Extract the (x, y) coordinate from the center of the cell holding the provided text.  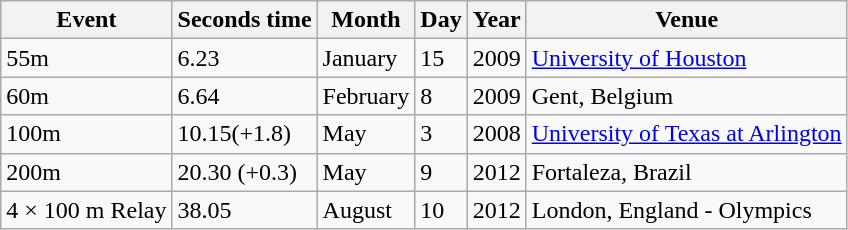
August (366, 210)
6.23 (244, 58)
15 (441, 58)
Year (496, 20)
60m (86, 96)
38.05 (244, 210)
University of Houston (686, 58)
3 (441, 134)
Fortaleza, Brazil (686, 172)
Gent, Belgium (686, 96)
London, England - Olympics (686, 210)
January (366, 58)
February (366, 96)
Month (366, 20)
4 × 100 m Relay (86, 210)
10.15(+1.8) (244, 134)
Venue (686, 20)
100m (86, 134)
10 (441, 210)
6.64 (244, 96)
University of Texas at Arlington (686, 134)
Event (86, 20)
9 (441, 172)
8 (441, 96)
200m (86, 172)
2008 (496, 134)
55m (86, 58)
Day (441, 20)
Seconds time (244, 20)
20.30 (+0.3) (244, 172)
